Determine the (X, Y) coordinate at the center of the cell enclosing the given text.  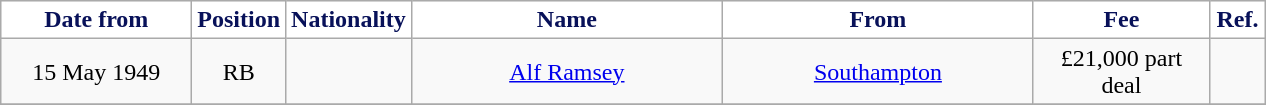
Date from (96, 20)
Alf Ramsey (566, 72)
Southampton (878, 72)
£21,000 part deal (1121, 72)
Name (566, 20)
From (878, 20)
Position (239, 20)
Ref. (1237, 20)
15 May 1949 (96, 72)
RB (239, 72)
Nationality (349, 20)
Fee (1121, 20)
